Scan for the cell matching the given text and deliver its (x, y) coordinate at center. 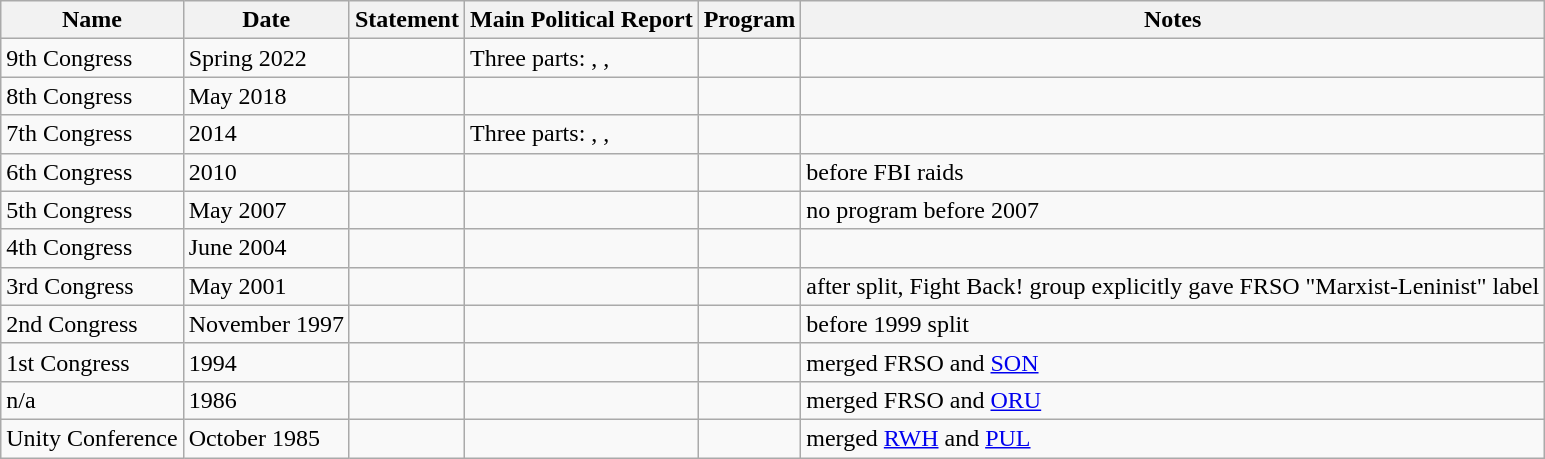
2010 (266, 172)
5th Congress (92, 210)
May 2018 (266, 96)
1986 (266, 400)
Name (92, 20)
3rd Congress (92, 286)
2nd Congress (92, 324)
8th Congress (92, 96)
after split, Fight Back! group explicitly gave FRSO "Marxist-Leninist" label (1173, 286)
n/a (92, 400)
no program before 2007 (1173, 210)
Program (750, 20)
Spring 2022 (266, 58)
May 2001 (266, 286)
1st Congress (92, 362)
November 1997 (266, 324)
June 2004 (266, 248)
6th Congress (92, 172)
before 1999 split (1173, 324)
Main Political Report (581, 20)
2014 (266, 134)
Statement (406, 20)
October 1985 (266, 438)
merged RWH and PUL (1173, 438)
7th Congress (92, 134)
9th Congress (92, 58)
Unity Conference (92, 438)
May 2007 (266, 210)
4th Congress (92, 248)
Date (266, 20)
Notes (1173, 20)
1994 (266, 362)
before FBI raids (1173, 172)
merged FRSO and SON (1173, 362)
merged FRSO and ORU (1173, 400)
